Identify which cell holds the provided text, then report its (x, y) central coordinate. 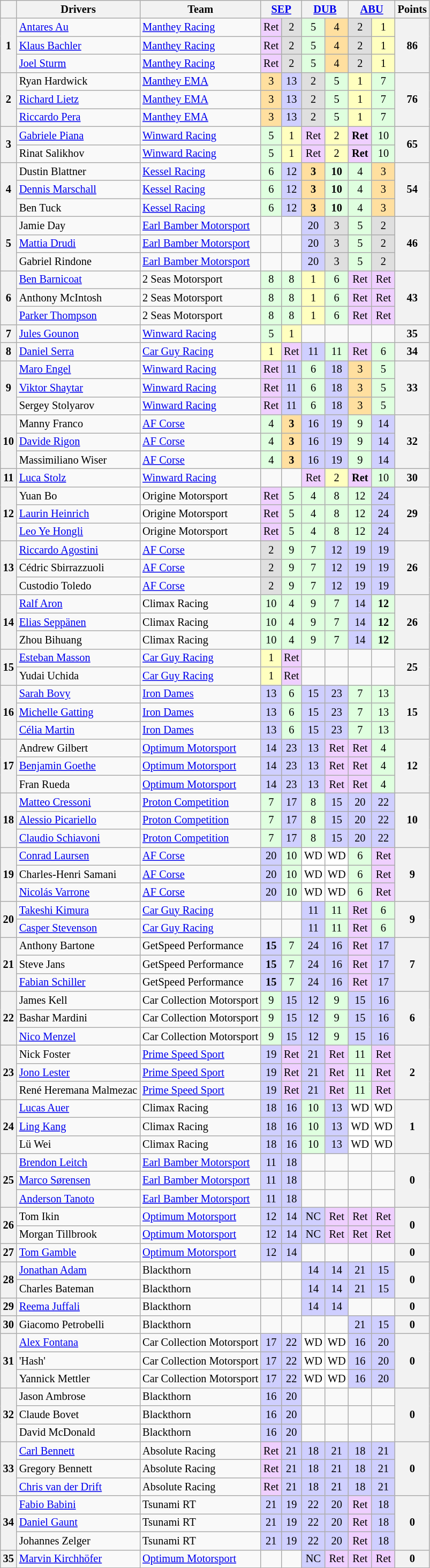
Jamie Day (78, 225)
Ben Barnicoat (78, 279)
Lü Wei (78, 1145)
Casper Stevenson (78, 928)
Laurin Heinrich (78, 514)
65 (412, 145)
Maro Engel (78, 369)
Benjamin Goethe (78, 766)
Bashar Mardini (78, 1018)
Davide Rigon (78, 442)
Conrad Laursen (78, 856)
Yudai Uchida (78, 676)
Ling Kang (78, 1126)
Jono Lester (78, 1072)
Célia Martin (78, 730)
Gabriel Rindone (78, 262)
Claudio Schiavoni (78, 838)
Esteban Masson (78, 658)
Charles Bateman (78, 1289)
Riccardo Pera (78, 117)
31 (9, 1361)
Mattia Drudi (78, 244)
Tom Ikin (78, 1216)
Fran Rueda (78, 784)
Morgan Tillbrook (78, 1234)
Rinat Salikhov (78, 154)
Sergey Stolyarov (78, 406)
Cédric Sbirrazzuoli (78, 568)
Daniel Gaunt (78, 1522)
René Heremana Malmezac (78, 1090)
Nicolás Varrone (78, 892)
Luca Stolz (78, 478)
28 (9, 1279)
Anthony Bartone (78, 946)
Ralf Aron (78, 604)
Nick Foster (78, 1054)
Gabriele Piana (78, 135)
Anthony McIntosh (78, 298)
SEP (281, 9)
Dennis Marschall (78, 190)
Daniel Serra (78, 352)
Reema Juffali (78, 1307)
Yannick Mettler (78, 1378)
Takeshi Kimura (78, 910)
Leo Ye Hongli (78, 532)
Charles-Henri Samani (78, 874)
Manny Franco (78, 423)
Custodio Toledo (78, 586)
43 (412, 298)
Alex Fontana (78, 1343)
Brendon Leitch (78, 1162)
54 (412, 190)
Massimiliano Wiser (78, 460)
Anderson Tanoto (78, 1199)
David McDonald (78, 1433)
James Kell (78, 1000)
Jonathan Adam (78, 1270)
Parker Thompson (78, 315)
Claude Bovet (78, 1415)
ABU (372, 9)
Klaus Bachler (78, 46)
Zhou Bihuang (78, 640)
Ben Tuck (78, 208)
Fabian Schiller (78, 982)
Elias Seppänen (78, 622)
Marvin Kirchhöfer (78, 1559)
Jason Ambrose (78, 1397)
Jules Gounon (78, 334)
Nico Menzel (78, 1036)
Yuan Bo (78, 496)
Steve Jans (78, 964)
'Hash' (78, 1361)
Gregory Bennett (78, 1468)
DUB (325, 9)
Andrew Gilbert (78, 748)
Antares Au (78, 27)
Points (412, 9)
Chris van der Drift (78, 1487)
Alessio Picariello (78, 820)
Carl Bennett (78, 1451)
Marco Sørensen (78, 1180)
Sarah Bovy (78, 694)
Riccardo Agostini (78, 550)
Lucas Auer (78, 1108)
Johannes Zelger (78, 1541)
Viktor Shaytar (78, 388)
Giacomo Petrobelli (78, 1324)
Team (200, 9)
27 (9, 1253)
Drivers (78, 9)
76 (412, 100)
46 (412, 243)
Ryan Hardwick (78, 81)
Richard Lietz (78, 100)
86 (412, 45)
Fabio Babini (78, 1505)
Tom Gamble (78, 1253)
Michelle Gatting (78, 712)
Joel Sturm (78, 63)
Dustin Blattner (78, 171)
Matteo Cressoni (78, 802)
